Capture the cell that displays the provided text and extract its [X, Y] central coordinate. 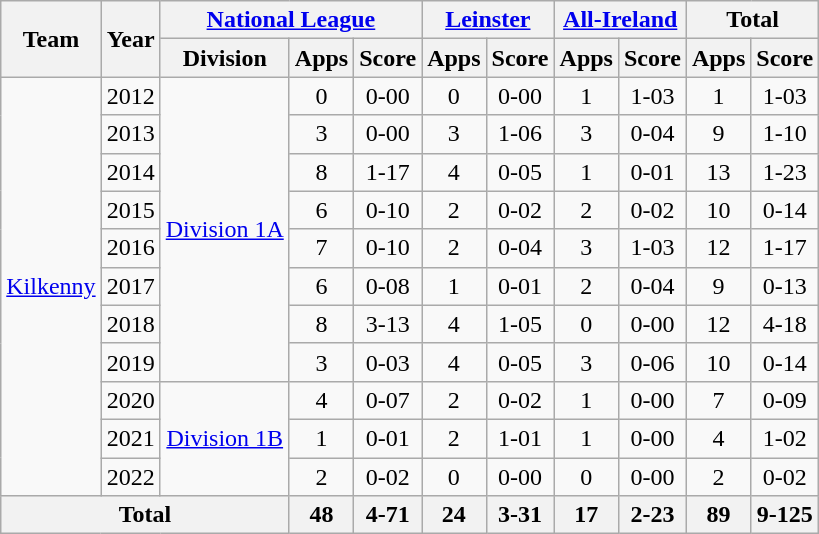
24 [454, 515]
2022 [130, 477]
2018 [130, 324]
2012 [130, 96]
0-03 [388, 362]
89 [718, 515]
0-07 [388, 400]
Leinster [488, 20]
Division 1A [224, 229]
0-06 [652, 362]
3-13 [388, 324]
4-71 [388, 515]
48 [321, 515]
1-05 [520, 324]
National League [290, 20]
1-10 [785, 134]
1-01 [520, 438]
2-23 [652, 515]
2016 [130, 248]
2015 [130, 210]
Team [51, 39]
2014 [130, 172]
9-125 [785, 515]
0-13 [785, 286]
2021 [130, 438]
2019 [130, 362]
Year [130, 39]
13 [718, 172]
0-09 [785, 400]
2020 [130, 400]
1-23 [785, 172]
3-31 [520, 515]
2013 [130, 134]
1-02 [785, 438]
2017 [130, 286]
17 [586, 515]
1-06 [520, 134]
Division [224, 58]
0-08 [388, 286]
Division 1B [224, 438]
Kilkenny [51, 286]
4-18 [785, 324]
All-Ireland [620, 20]
